For the text-containing cell, return its midpoint in (X, Y) coordinate format. 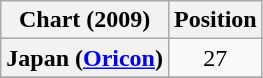
27 (215, 58)
Position (215, 20)
Japan (Oricon) (85, 58)
Chart (2009) (85, 20)
